Extract the [x, y] coordinate from the center of the cell holding the provided text.  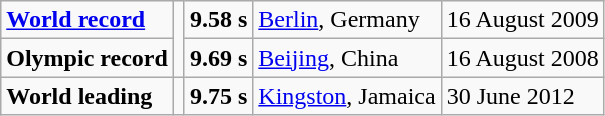
16 August 2009 [522, 20]
Beijing, China [347, 58]
9.58 s [218, 20]
9.75 s [218, 96]
16 August 2008 [522, 58]
30 June 2012 [522, 96]
Olympic record [88, 58]
Berlin, Germany [347, 20]
9.69 s [218, 58]
World record [88, 20]
World leading [88, 96]
Kingston, Jamaica [347, 96]
